Locate the cell with the specified text and output its (X, Y) center coordinate. 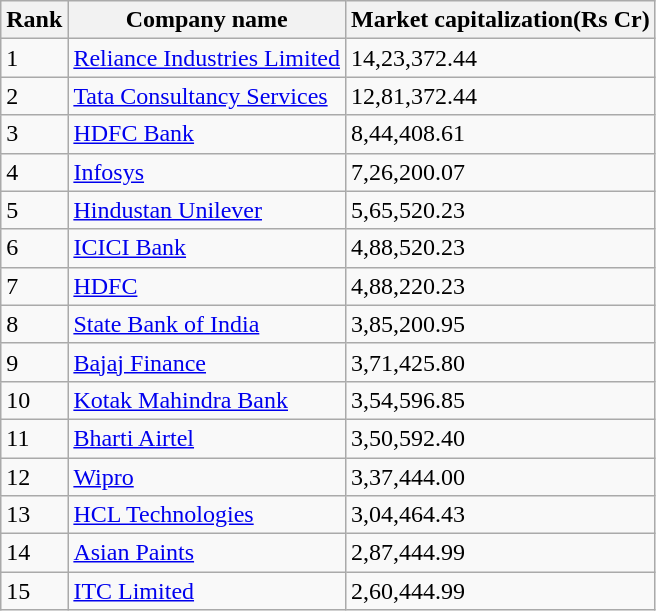
Bharti Airtel (207, 438)
15 (34, 591)
Bajaj Finance (207, 362)
10 (34, 400)
HDFC Bank (207, 134)
7,26,200.07 (501, 172)
ITC Limited (207, 591)
3,85,200.95 (501, 324)
Infosys (207, 172)
8,44,408.61 (501, 134)
Kotak Mahindra Bank (207, 400)
3,37,444.00 (501, 477)
5 (34, 210)
Wipro (207, 477)
3,71,425.80 (501, 362)
HDFC (207, 286)
Reliance Industries Limited (207, 58)
2,60,444.99 (501, 591)
1 (34, 58)
3,04,464.43 (501, 515)
11 (34, 438)
HCL Technologies (207, 515)
13 (34, 515)
3,54,596.85 (501, 400)
Tata Consultancy Services (207, 96)
Rank (34, 20)
State Bank of India (207, 324)
14,23,372.44 (501, 58)
12,81,372.44 (501, 96)
Company name (207, 20)
3,50,592.40 (501, 438)
5,65,520.23 (501, 210)
8 (34, 324)
3 (34, 134)
6 (34, 248)
2,87,444.99 (501, 553)
4,88,520.23 (501, 248)
14 (34, 553)
4 (34, 172)
Market capitalization(Rs Cr) (501, 20)
12 (34, 477)
9 (34, 362)
Asian Paints (207, 553)
Hindustan Unilever (207, 210)
2 (34, 96)
7 (34, 286)
4,88,220.23 (501, 286)
ICICI Bank (207, 248)
